Detect which cell encompasses the target text, then output its [X, Y] center coordinate. 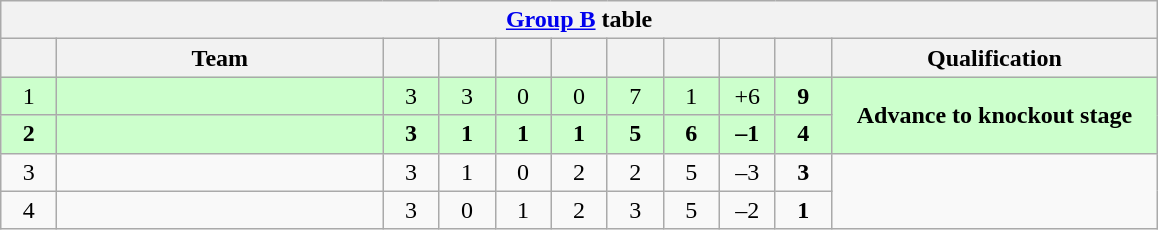
Qualification [994, 58]
–3 [747, 172]
6 [691, 134]
–1 [747, 134]
7 [635, 96]
Group B table [580, 20]
9 [803, 96]
+6 [747, 96]
–2 [747, 210]
Team [220, 58]
Advance to knockout stage [994, 115]
